Extract the [X, Y] coordinate from the center of the cell holding the provided text.  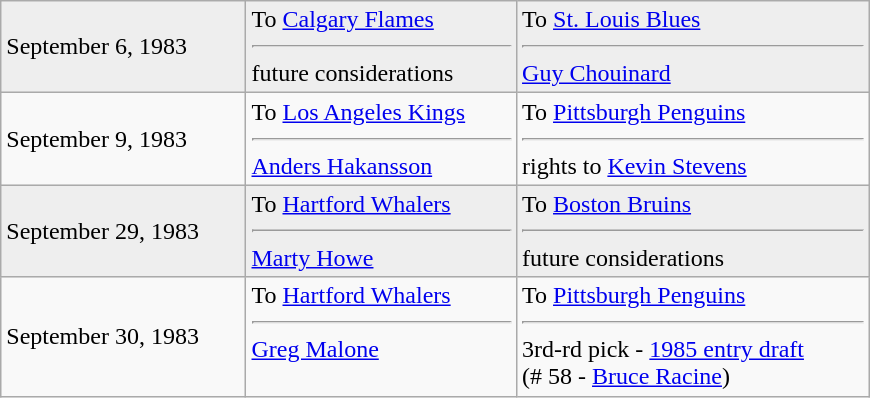
To Pittsburgh Penguins3rd-rd pick - 1985 entry draft(# 58 - Bruce Racine) [694, 336]
To St. Louis BluesGuy Chouinard [694, 47]
To Hartford WhalersGreg Malone [382, 336]
September 9, 1983 [124, 139]
To Hartford WhalersMarty Howe [382, 231]
To Pittsburgh Penguinsrights to Kevin Stevens [694, 139]
September 6, 1983 [124, 47]
To Los Angeles KingsAnders Hakansson [382, 139]
To Calgary Flamesfuture considerations [382, 47]
September 30, 1983 [124, 336]
To Boston Bruinsfuture considerations [694, 231]
September 29, 1983 [124, 231]
